Find where the given text appears and provide that cell's center as [x, y] coordinate. 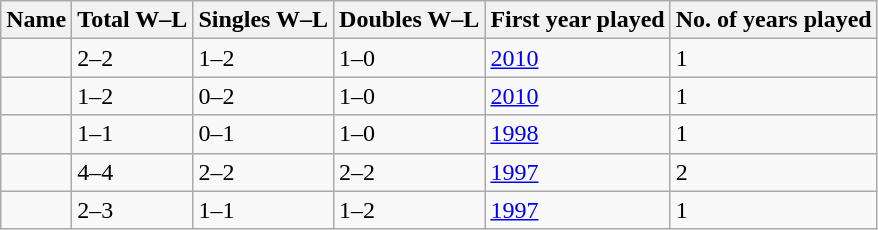
Total W–L [132, 20]
Name [36, 20]
4–4 [132, 172]
0–2 [264, 96]
2 [774, 172]
First year played [578, 20]
0–1 [264, 134]
Doubles W–L [410, 20]
No. of years played [774, 20]
2–3 [132, 210]
1998 [578, 134]
Singles W–L [264, 20]
